Detect which cell encompasses the target text, then output its [X, Y] center coordinate. 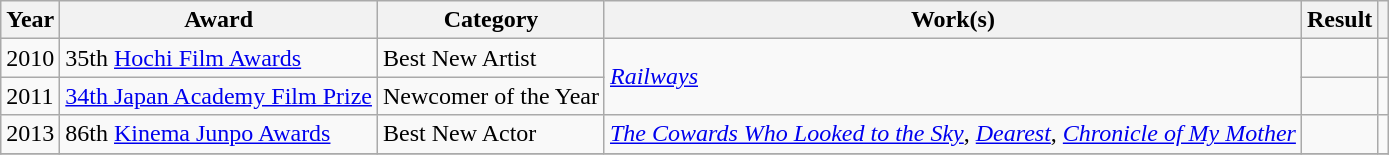
34th Japan Academy Film Prize [219, 96]
Newcomer of the Year [490, 96]
Railways [952, 77]
Year [30, 20]
Result [1339, 20]
Best New Artist [490, 58]
2010 [30, 58]
Work(s) [952, 20]
Award [219, 20]
35th Hochi Film Awards [219, 58]
The Cowards Who Looked to the Sky, Dearest, Chronicle of My Mother [952, 134]
2011 [30, 96]
2013 [30, 134]
Best New Actor [490, 134]
Category [490, 20]
86th Kinema Junpo Awards [219, 134]
